Pinpoint the cell where the given text exists, returning its (x, y) midpoint coordinate. 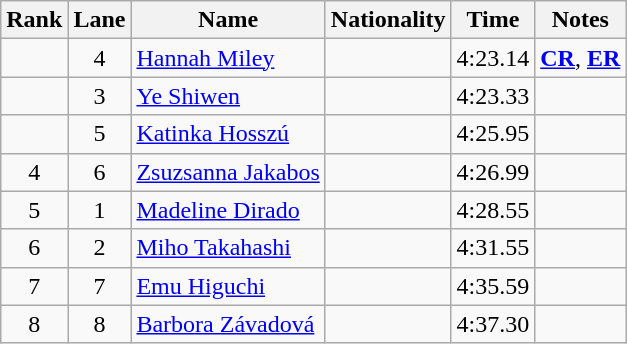
Barbora Závadová (228, 324)
4:26.99 (493, 172)
Nationality (388, 20)
Ye Shiwen (228, 96)
1 (100, 210)
Miho Takahashi (228, 248)
4:37.30 (493, 324)
4:23.14 (493, 58)
Emu Higuchi (228, 286)
2 (100, 248)
4:23.33 (493, 96)
Hannah Miley (228, 58)
Name (228, 20)
4:25.95 (493, 134)
Lane (100, 20)
Madeline Dirado (228, 210)
4:35.59 (493, 286)
4:31.55 (493, 248)
Notes (580, 20)
Zsuzsanna Jakabos (228, 172)
4:28.55 (493, 210)
Time (493, 20)
Katinka Hosszú (228, 134)
3 (100, 96)
CR, ER (580, 58)
Rank (34, 20)
